Return the (x, y) coordinate for the center point of the cell that contains the specified text.  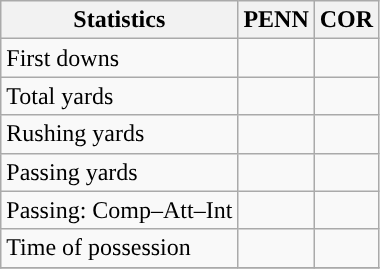
Time of possession (120, 248)
Rushing yards (120, 134)
Total yards (120, 96)
Passing yards (120, 172)
First downs (120, 58)
COR (346, 20)
Statistics (120, 20)
Passing: Comp–Att–Int (120, 210)
PENN (276, 20)
